Locate the cell with the specified text and output its [x, y] center coordinate. 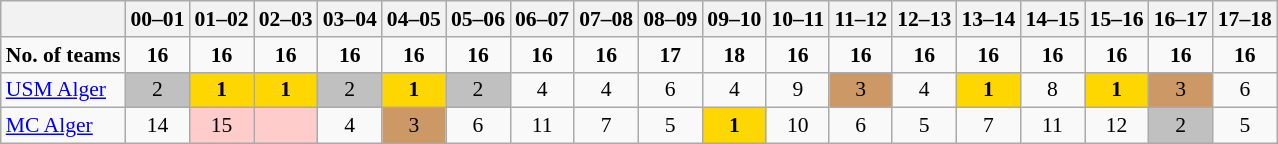
12–13 [924, 19]
17–18 [1245, 19]
06–07 [542, 19]
No. of teams [64, 55]
05–06 [478, 19]
MC Alger [64, 126]
16–17 [1181, 19]
09–10 [734, 19]
00–01 [157, 19]
15–16 [1117, 19]
11–12 [860, 19]
9 [798, 90]
03–04 [350, 19]
15 [221, 126]
10 [798, 126]
14–15 [1052, 19]
10–11 [798, 19]
USM Alger [64, 90]
02–03 [286, 19]
07–08 [606, 19]
8 [1052, 90]
14 [157, 126]
17 [670, 55]
04–05 [414, 19]
18 [734, 55]
12 [1117, 126]
01–02 [221, 19]
13–14 [988, 19]
08–09 [670, 19]
